Identify which cell holds the provided text, then report its (X, Y) central coordinate. 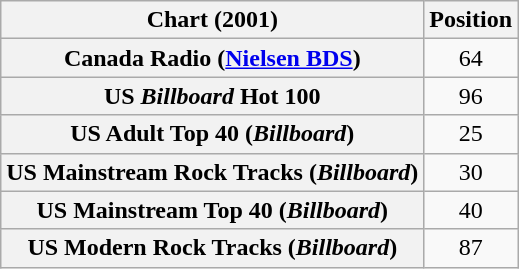
Chart (2001) (212, 20)
US Billboard Hot 100 (212, 96)
25 (471, 134)
40 (471, 210)
64 (471, 58)
87 (471, 248)
Position (471, 20)
US Adult Top 40 (Billboard) (212, 134)
US Mainstream Rock Tracks (Billboard) (212, 172)
US Modern Rock Tracks (Billboard) (212, 248)
96 (471, 96)
Canada Radio (Nielsen BDS) (212, 58)
US Mainstream Top 40 (Billboard) (212, 210)
30 (471, 172)
